Pinpoint the cell where the given text exists, returning its [x, y] midpoint coordinate. 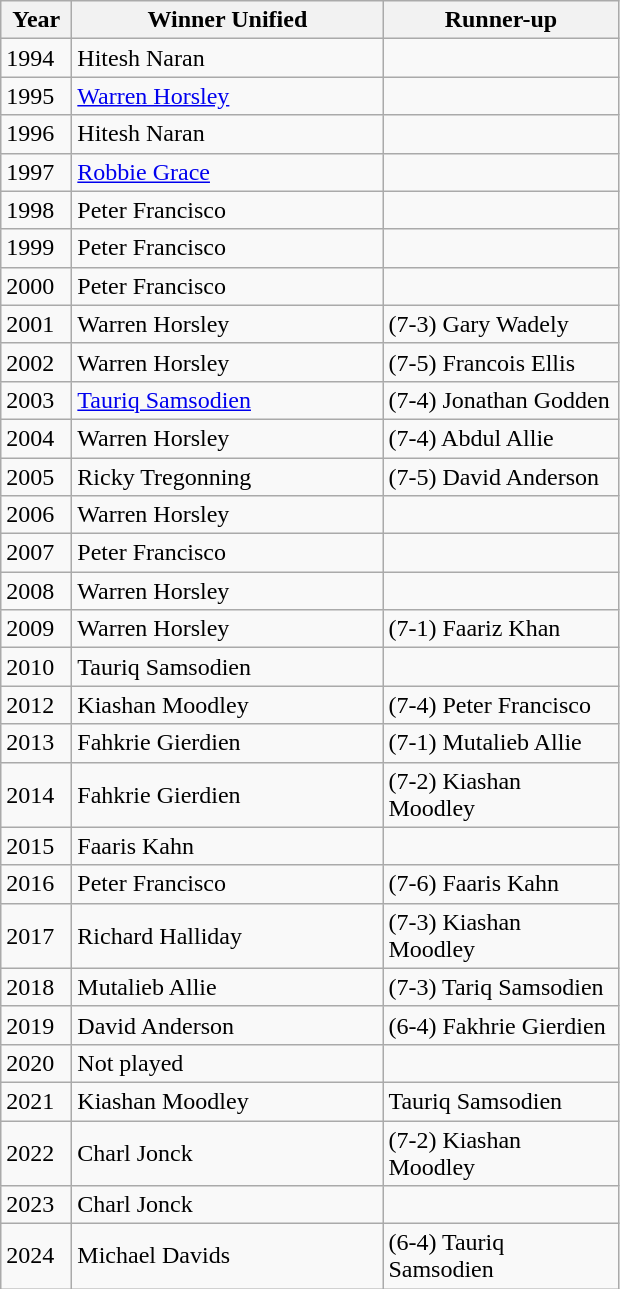
2010 [36, 667]
Not played [228, 1063]
(7-1) Mutalieb Allie [501, 743]
1994 [36, 58]
(6-4) Fakhrie Gierdien [501, 1025]
2005 [36, 477]
Mutalieb Allie [228, 987]
2009 [36, 629]
2023 [36, 1205]
David Anderson [228, 1025]
Runner-up [501, 20]
1995 [36, 96]
Robbie Grace [228, 172]
2024 [36, 1256]
2014 [36, 794]
2004 [36, 438]
2018 [36, 987]
2019 [36, 1025]
2000 [36, 286]
(7-4) Peter Francisco [501, 705]
Ricky Tregonning [228, 477]
2003 [36, 400]
(7-6) Faaris Kahn [501, 884]
(7-5) Francois Ellis [501, 362]
2002 [36, 362]
1997 [36, 172]
2008 [36, 591]
2007 [36, 553]
2001 [36, 324]
2021 [36, 1101]
2020 [36, 1063]
Year [36, 20]
2017 [36, 936]
2016 [36, 884]
(7-3) Tariq Samsodien [501, 987]
(7-3) Gary Wadely [501, 324]
Richard Halliday [228, 936]
2015 [36, 846]
(7-4) Abdul Allie [501, 438]
(7-5) David Anderson [501, 477]
2006 [36, 515]
Faaris Kahn [228, 846]
1999 [36, 248]
Michael Davids [228, 1256]
2013 [36, 743]
1996 [36, 134]
(7-1) Faariz Khan [501, 629]
Winner Unified [228, 20]
1998 [36, 210]
2012 [36, 705]
(7-3) Kiashan Moodley [501, 936]
(6-4) Tauriq Samsodien [501, 1256]
(7-4) Jonathan Godden [501, 400]
2022 [36, 1152]
